Return the (X, Y) coordinate for the center point of the cell that contains the specified text.  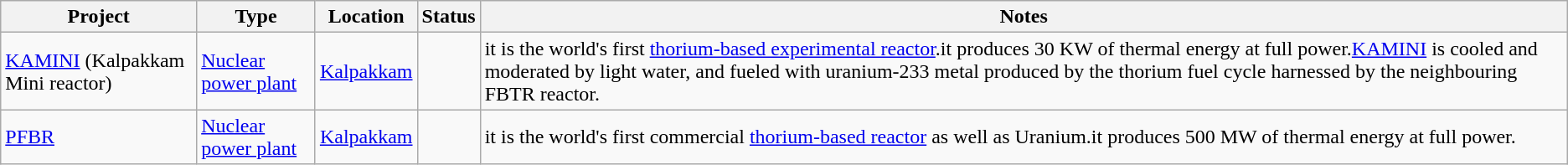
PFBR (99, 137)
Notes (1024, 17)
Status (449, 17)
KAMINI (Kalpakkam Mini reactor) (99, 71)
Type (256, 17)
Project (99, 17)
it is the world's first commercial thorium-based reactor as well as Uranium.it produces 500 MW of thermal energy at full power. (1024, 137)
Location (366, 17)
